From the cell containing the given text, extract its center point as [X, Y] coordinate. 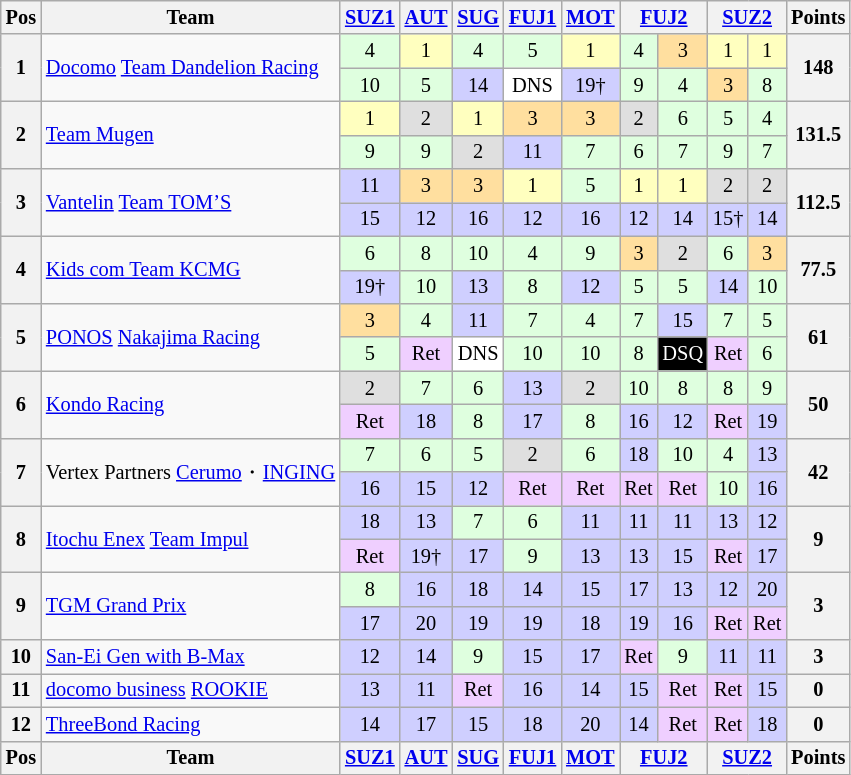
77.5 [818, 270]
15† [728, 219]
DSQ [683, 354]
Docomo Team Dandelion Racing [190, 68]
Vantelin Team TOM’S [190, 202]
Itochu Enex Team Impul [190, 538]
Team Mugen [190, 134]
docomo business ROOKIE [190, 690]
Kids com Team KCMG [190, 270]
42 [818, 472]
Kondo Racing [190, 404]
Vertex Partners Cerumo・INGING [190, 472]
131.5 [818, 134]
148 [818, 68]
50 [818, 404]
61 [818, 336]
112.5 [818, 202]
ThreeBond Racing [190, 724]
TGM Grand Prix [190, 606]
San-Ei Gen with B-Max [190, 657]
PONOS Nakajima Racing [190, 336]
